Provide the (X, Y) coordinate of the cell's center where the given text is located.  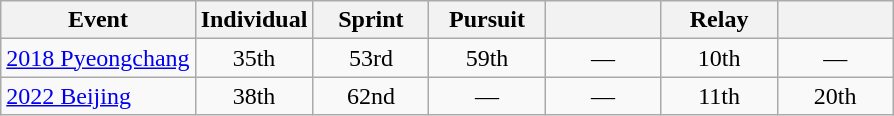
38th (254, 96)
35th (254, 58)
10th (719, 58)
Event (98, 20)
2022 Beijing (98, 96)
20th (835, 96)
Relay (719, 20)
Pursuit (487, 20)
59th (487, 58)
Individual (254, 20)
62nd (371, 96)
53rd (371, 58)
Sprint (371, 20)
2018 Pyeongchang (98, 58)
11th (719, 96)
